Find where the given text appears and provide that cell's center as [x, y] coordinate. 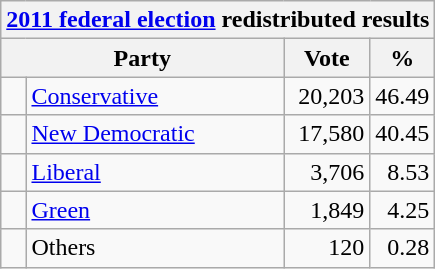
Others [155, 248]
1,849 [327, 210]
20,203 [327, 96]
40.45 [402, 134]
4.25 [402, 210]
46.49 [402, 96]
Party [142, 58]
120 [327, 248]
17,580 [327, 134]
0.28 [402, 248]
Green [155, 210]
Vote [327, 58]
New Democratic [155, 134]
Liberal [155, 172]
Conservative [155, 96]
3,706 [327, 172]
8.53 [402, 172]
2011 federal election redistributed results [218, 20]
% [402, 58]
